From the cell containing the given text, extract its center point as (X, Y) coordinate. 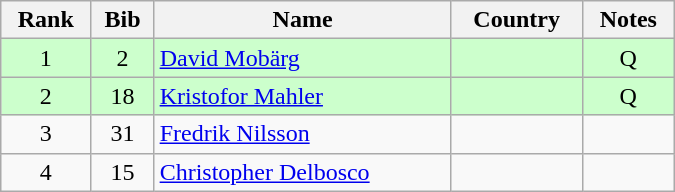
Bib (122, 20)
3 (46, 134)
31 (122, 134)
Kristofor Mahler (302, 96)
15 (122, 172)
David Mobärg (302, 58)
Country (516, 20)
Name (302, 20)
Christopher Delbosco (302, 172)
18 (122, 96)
Rank (46, 20)
1 (46, 58)
Notes (628, 20)
4 (46, 172)
Fredrik Nilsson (302, 134)
